Detect which cell encompasses the target text, then output its (x, y) center coordinate. 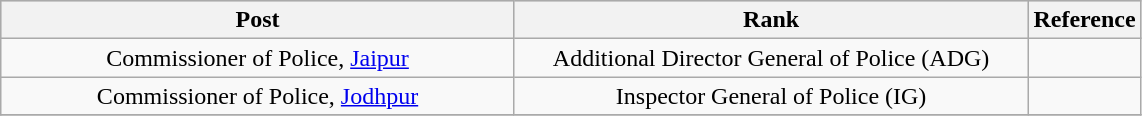
Post (258, 20)
Reference (1084, 20)
Rank (771, 20)
Commissioner of Police, Jaipur (258, 58)
Additional Director General of Police (ADG) (771, 58)
Commissioner of Police, Jodhpur (258, 96)
Inspector General of Police (IG) (771, 96)
